Identify which cell holds the provided text, then report its [X, Y] central coordinate. 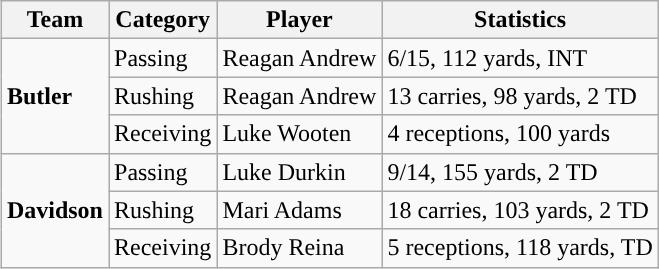
Category [162, 20]
5 receptions, 118 yards, TD [520, 248]
Butler [54, 96]
Luke Durkin [300, 172]
18 carries, 103 yards, 2 TD [520, 210]
9/14, 155 yards, 2 TD [520, 172]
Player [300, 20]
Davidson [54, 210]
4 receptions, 100 yards [520, 134]
Luke Wooten [300, 134]
Team [54, 20]
Statistics [520, 20]
13 carries, 98 yards, 2 TD [520, 96]
Brody Reina [300, 248]
6/15, 112 yards, INT [520, 58]
Mari Adams [300, 210]
